Output the [X, Y] coordinate of the center of the cell containing the given text.  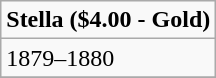
1879–1880 [108, 58]
Stella ($4.00 - Gold) [108, 20]
